Identify which cell holds the provided text, then report its (x, y) central coordinate. 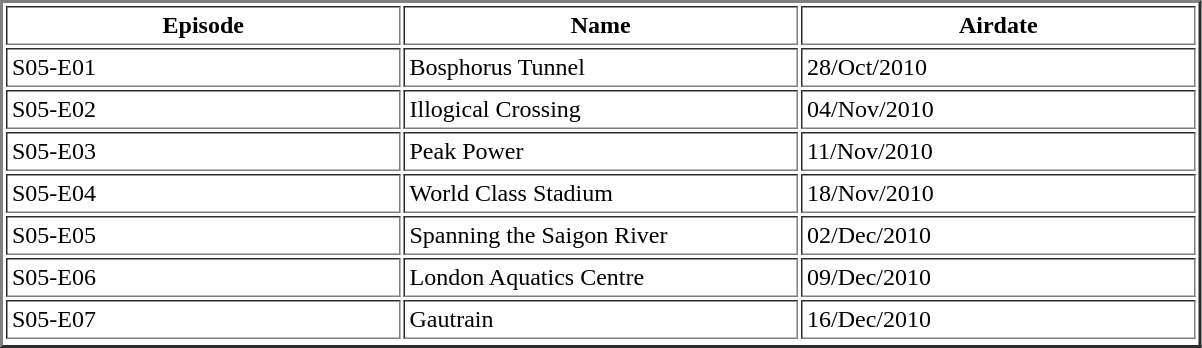
S05-E06 (203, 278)
18/Nov/2010 (998, 194)
Bosphorus Tunnel (601, 68)
S05-E05 (203, 236)
Airdate (998, 26)
02/Dec/2010 (998, 236)
16/Dec/2010 (998, 320)
04/Nov/2010 (998, 110)
S05-E07 (203, 320)
Peak Power (601, 152)
Name (601, 26)
Spanning the Saigon River (601, 236)
Gautrain (601, 320)
09/Dec/2010 (998, 278)
S05-E01 (203, 68)
S05-E02 (203, 110)
S05-E04 (203, 194)
Illogical Crossing (601, 110)
London Aquatics Centre (601, 278)
Episode (203, 26)
11/Nov/2010 (998, 152)
28/Oct/2010 (998, 68)
World Class Stadium (601, 194)
S05-E03 (203, 152)
